For the text-containing cell, return its midpoint in (X, Y) coordinate format. 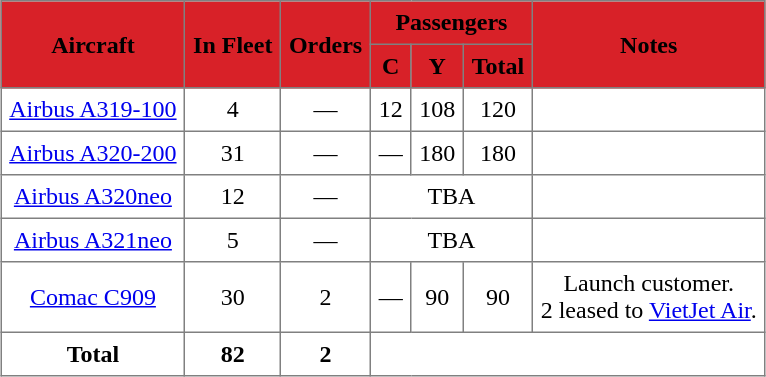
Comac C909 (93, 297)
Y (437, 66)
31 (233, 153)
108 (437, 110)
Airbus A320neo (93, 197)
Airbus A321neo (93, 240)
Passengers (451, 23)
82 (233, 354)
Aircraft (93, 44)
In Fleet (233, 44)
Launch customer.2 leased to VietJet Air. (648, 297)
Notes (648, 44)
Orders (326, 44)
5 (233, 240)
Airbus A319-100 (93, 110)
Airbus A320-200 (93, 153)
30 (233, 297)
120 (498, 110)
C (390, 66)
4 (233, 110)
